Return the [x, y] coordinate for the center point of the cell that contains the specified text.  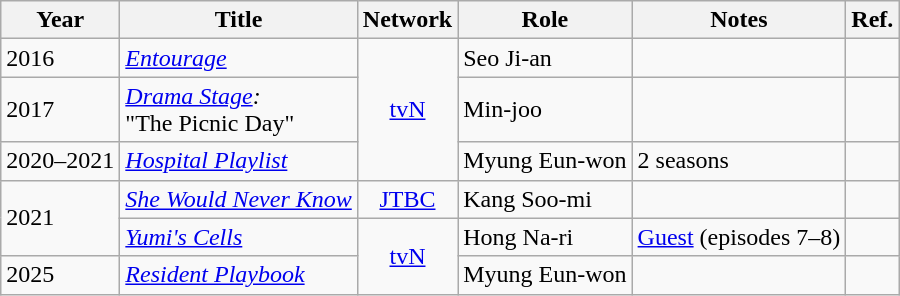
Guest (episodes 7–8) [739, 237]
Resident Playbook [238, 275]
JTBC [407, 199]
Entourage [238, 58]
Kang Soo-mi [545, 199]
Hospital Playlist [238, 161]
Ref. [872, 20]
Yumi's Cells [238, 237]
Role [545, 20]
2 seasons [739, 161]
2017 [60, 110]
2016 [60, 58]
Title [238, 20]
2021 [60, 218]
Notes [739, 20]
Min-joo [545, 110]
2025 [60, 275]
Year [60, 20]
Network [407, 20]
2020–2021 [60, 161]
Hong Na-ri [545, 237]
Drama Stage:"The Picnic Day" [238, 110]
She Would Never Know [238, 199]
Seo Ji-an [545, 58]
